From the cell containing the given text, extract its center point as (x, y) coordinate. 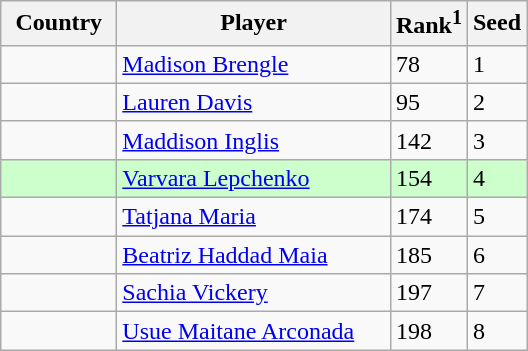
Sachia Vickery (254, 293)
154 (428, 178)
78 (428, 64)
198 (428, 331)
8 (496, 331)
Maddison Inglis (254, 140)
Beatriz Haddad Maia (254, 255)
142 (428, 140)
Country (59, 24)
6 (496, 255)
Lauren Davis (254, 102)
174 (428, 217)
Player (254, 24)
185 (428, 255)
Madison Brengle (254, 64)
7 (496, 293)
2 (496, 102)
4 (496, 178)
1 (496, 64)
Seed (496, 24)
3 (496, 140)
5 (496, 217)
197 (428, 293)
95 (428, 102)
Usue Maitane Arconada (254, 331)
Rank1 (428, 24)
Varvara Lepchenko (254, 178)
Tatjana Maria (254, 217)
